Locate the cell with the specified text and output its (X, Y) center coordinate. 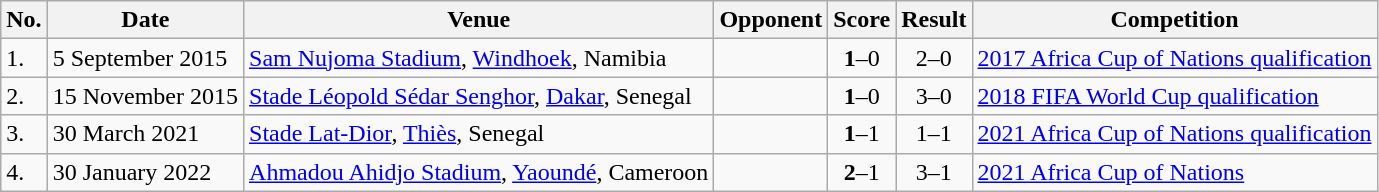
Score (862, 20)
1. (24, 58)
3–1 (934, 172)
Competition (1174, 20)
30 March 2021 (145, 134)
15 November 2015 (145, 96)
5 September 2015 (145, 58)
2–0 (934, 58)
Ahmadou Ahidjo Stadium, Yaoundé, Cameroon (479, 172)
Result (934, 20)
Stade Lat-Dior, Thiès, Senegal (479, 134)
Opponent (771, 20)
2. (24, 96)
Venue (479, 20)
2021 Africa Cup of Nations (1174, 172)
Stade Léopold Sédar Senghor, Dakar, Senegal (479, 96)
4. (24, 172)
3. (24, 134)
30 January 2022 (145, 172)
3–0 (934, 96)
Date (145, 20)
2021 Africa Cup of Nations qualification (1174, 134)
2018 FIFA World Cup qualification (1174, 96)
No. (24, 20)
2017 Africa Cup of Nations qualification (1174, 58)
2–1 (862, 172)
Sam Nujoma Stadium, Windhoek, Namibia (479, 58)
